Pinpoint the cell where the given text exists, returning its [x, y] midpoint coordinate. 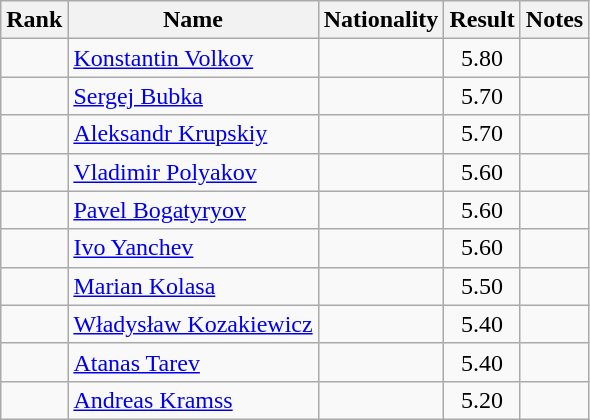
Ivo Yanchev [193, 248]
5.50 [482, 286]
Aleksandr Krupskiy [193, 134]
Marian Kolasa [193, 286]
Konstantin Volkov [193, 58]
Pavel Bogatyryov [193, 210]
5.80 [482, 58]
Nationality [381, 20]
Vladimir Polyakov [193, 172]
Name [193, 20]
Rank [34, 20]
5.20 [482, 400]
Atanas Tarev [193, 362]
Andreas Kramss [193, 400]
Result [482, 20]
Władysław Kozakiewicz [193, 324]
Notes [554, 20]
Sergej Bubka [193, 96]
